Find where the given text appears and provide that cell's center as [X, Y] coordinate. 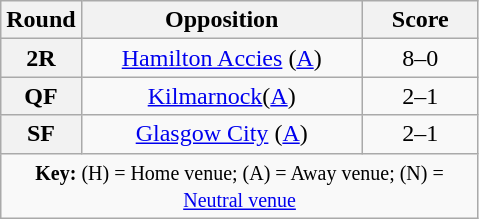
Opposition [222, 20]
Hamilton Accies (A) [222, 58]
Round [41, 20]
QF [41, 96]
2R [41, 58]
Glasgow City (A) [222, 134]
Kilmarnock(A) [222, 96]
Score [420, 20]
8–0 [420, 58]
Key: (H) = Home venue; (A) = Away venue; (N) = Neutral venue [240, 186]
SF [41, 134]
